Capture the cell that displays the provided text and extract its (X, Y) central coordinate. 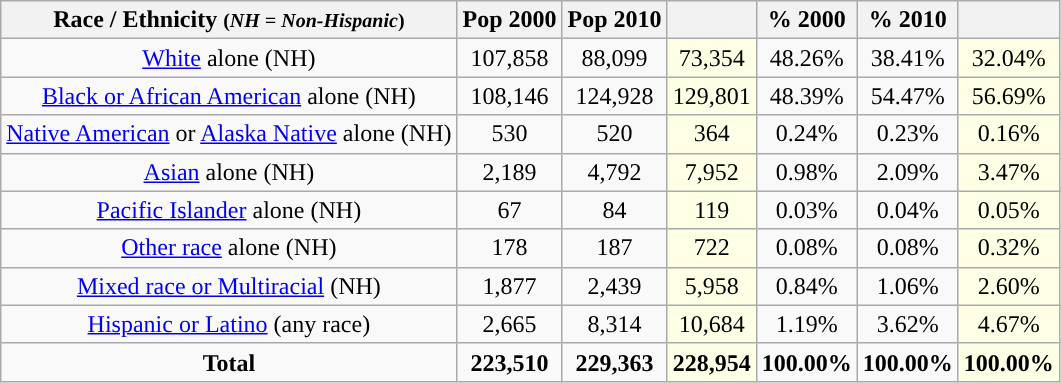
520 (614, 134)
108,146 (510, 96)
1,877 (510, 286)
48.26% (806, 58)
0.84% (806, 286)
73,354 (712, 58)
364 (712, 134)
8,314 (614, 324)
2,189 (510, 172)
3.47% (1008, 172)
84 (614, 210)
229,363 (614, 362)
2.60% (1008, 286)
Asian alone (NH) (229, 172)
119 (712, 210)
Black or African American alone (NH) (229, 96)
107,858 (510, 58)
0.03% (806, 210)
Pacific Islander alone (NH) (229, 210)
Hispanic or Latino (any race) (229, 324)
2,439 (614, 286)
0.32% (1008, 248)
10,684 (712, 324)
1.19% (806, 324)
4.67% (1008, 324)
1.06% (908, 286)
67 (510, 210)
0.24% (806, 134)
530 (510, 134)
0.98% (806, 172)
Pop 2000 (510, 20)
178 (510, 248)
% 2000 (806, 20)
0.23% (908, 134)
56.69% (1008, 96)
Pop 2010 (614, 20)
38.41% (908, 58)
White alone (NH) (229, 58)
722 (712, 248)
0.05% (1008, 210)
% 2010 (908, 20)
228,954 (712, 362)
5,958 (712, 286)
124,928 (614, 96)
129,801 (712, 96)
3.62% (908, 324)
0.16% (1008, 134)
0.04% (908, 210)
223,510 (510, 362)
2.09% (908, 172)
Race / Ethnicity (NH = Non-Hispanic) (229, 20)
48.39% (806, 96)
7,952 (712, 172)
Total (229, 362)
187 (614, 248)
88,099 (614, 58)
Mixed race or Multiracial (NH) (229, 286)
Other race alone (NH) (229, 248)
54.47% (908, 96)
2,665 (510, 324)
4,792 (614, 172)
32.04% (1008, 58)
Native American or Alaska Native alone (NH) (229, 134)
